Identify which cell holds the provided text, then report its [X, Y] central coordinate. 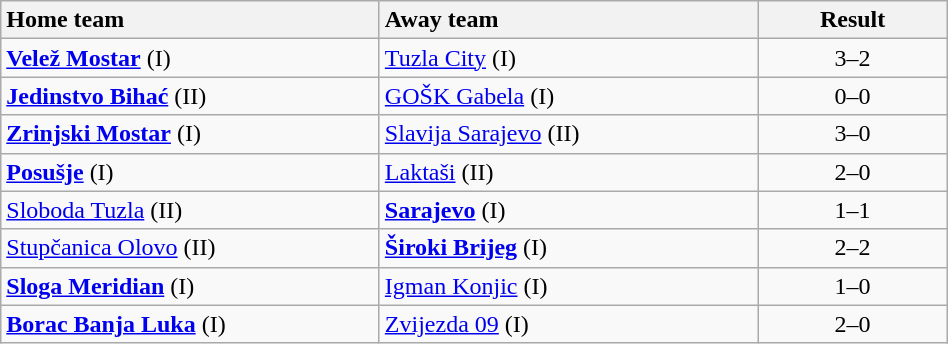
3–0 [852, 134]
Slavija Sarajevo (II) [568, 134]
1–1 [852, 210]
3–2 [852, 58]
Result [852, 20]
Posušje (I) [190, 172]
Laktaši (II) [568, 172]
Sloga Meridian (I) [190, 286]
0–0 [852, 96]
Tuzla City (I) [568, 58]
Zrinjski Mostar (I) [190, 134]
Stupčanica Olovo (II) [190, 248]
1–0 [852, 286]
Velež Mostar (I) [190, 58]
Zvijezda 09 (I) [568, 324]
Away team [568, 20]
GOŠK Gabela (I) [568, 96]
Široki Brijeg (I) [568, 248]
Sarajevo (I) [568, 210]
2–2 [852, 248]
Jedinstvo Bihać (II) [190, 96]
Borac Banja Luka (I) [190, 324]
Sloboda Tuzla (II) [190, 210]
Igman Konjic (I) [568, 286]
Home team [190, 20]
